Output the [X, Y] coordinate of the center of the cell containing the given text.  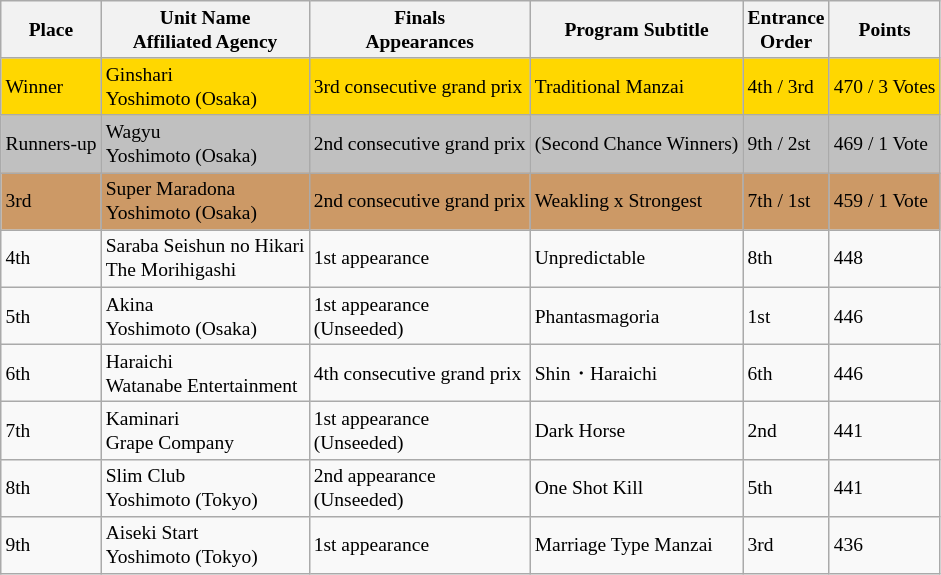
2nd appearance(Unseeded) [420, 488]
9th / 2st [786, 144]
(Second Chance Winners) [636, 144]
1st [786, 316]
Super MaradonaYoshimoto (Osaka) [205, 202]
Slim ClubYoshimoto (Tokyo) [205, 488]
One Shot Kill [636, 488]
448 [884, 258]
7th [51, 430]
Phantasmagoria [636, 316]
Saraba Seishun no HikariThe Morihigashi [205, 258]
4th [51, 258]
Program Subtitle [636, 30]
3rd consecutive grand prix [420, 86]
436 [884, 544]
Points [884, 30]
Place [51, 30]
469 / 1 Vote [884, 144]
4th / 3rd [786, 86]
WagyuYoshimoto (Osaka) [205, 144]
Marriage Type Manzai [636, 544]
4th consecutive grand prix [420, 372]
Traditional Manzai [636, 86]
459 / 1 Vote [884, 202]
470 / 3 Votes [884, 86]
2nd [786, 430]
Weakling x Strongest [636, 202]
Winner [51, 86]
Aiseki StartYoshimoto (Tokyo) [205, 544]
Unit NameAffiliated Agency [205, 30]
AkinaYoshimoto (Osaka) [205, 316]
9th [51, 544]
HaraichiWatanabe Entertainment [205, 372]
Shin・Haraichi [636, 372]
7th / 1st [786, 202]
KaminariGrape Company [205, 430]
EntranceOrder [786, 30]
Runners-up [51, 144]
GinshariYoshimoto (Osaka) [205, 86]
Dark Horse [636, 430]
Unpredictable [636, 258]
FinalsAppearances [420, 30]
